Pinpoint the cell where the given text exists, returning its (X, Y) midpoint coordinate. 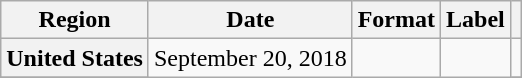
Date (250, 20)
Format (396, 20)
Label (476, 20)
Region (75, 20)
September 20, 2018 (250, 58)
United States (75, 58)
